Identify which cell holds the provided text, then report its [x, y] central coordinate. 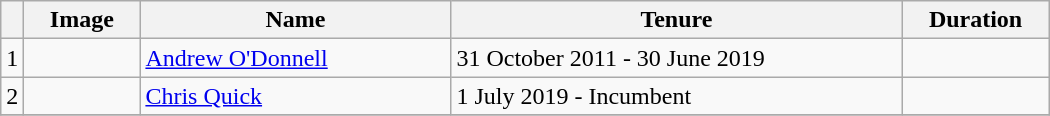
Name [296, 20]
1 [12, 58]
Andrew O'Donnell [296, 58]
Image [82, 20]
Chris Quick [296, 96]
Duration [976, 20]
Tenure [676, 20]
2 [12, 96]
1 July 2019 - Incumbent [676, 96]
31 October 2011 - 30 June 2019 [676, 58]
